Locate the cell with the specified text and output its (X, Y) center coordinate. 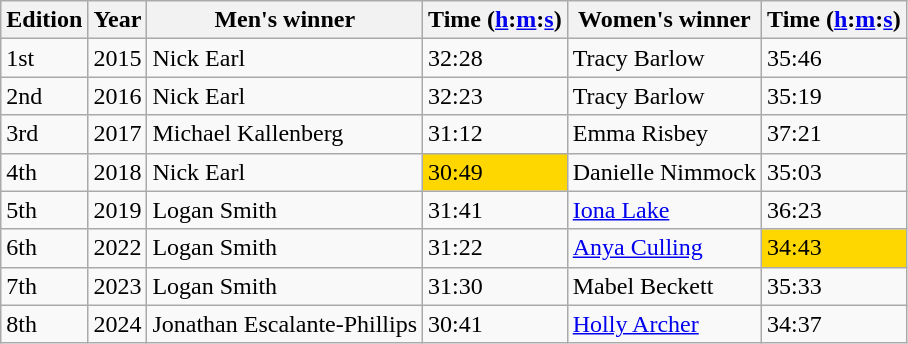
Year (118, 20)
32:23 (496, 96)
4th (44, 172)
7th (44, 286)
2024 (118, 324)
Danielle Nimmock (664, 172)
31:41 (496, 210)
2022 (118, 248)
1st (44, 58)
35:33 (834, 286)
Emma Risbey (664, 134)
Edition (44, 20)
Men's winner (285, 20)
31:12 (496, 134)
Mabel Beckett (664, 286)
Michael Kallenberg (285, 134)
6th (44, 248)
34:43 (834, 248)
3rd (44, 134)
34:37 (834, 324)
2023 (118, 286)
Jonathan Escalante-Phillips (285, 324)
2nd (44, 96)
31:30 (496, 286)
2016 (118, 96)
35:03 (834, 172)
2018 (118, 172)
31:22 (496, 248)
Holly Archer (664, 324)
35:46 (834, 58)
2017 (118, 134)
37:21 (834, 134)
5th (44, 210)
32:28 (496, 58)
2015 (118, 58)
30:49 (496, 172)
30:41 (496, 324)
Iona Lake (664, 210)
2019 (118, 210)
35:19 (834, 96)
Women's winner (664, 20)
36:23 (834, 210)
8th (44, 324)
Anya Culling (664, 248)
